Determine the (X, Y) coordinate at the center of the cell enclosing the given text.  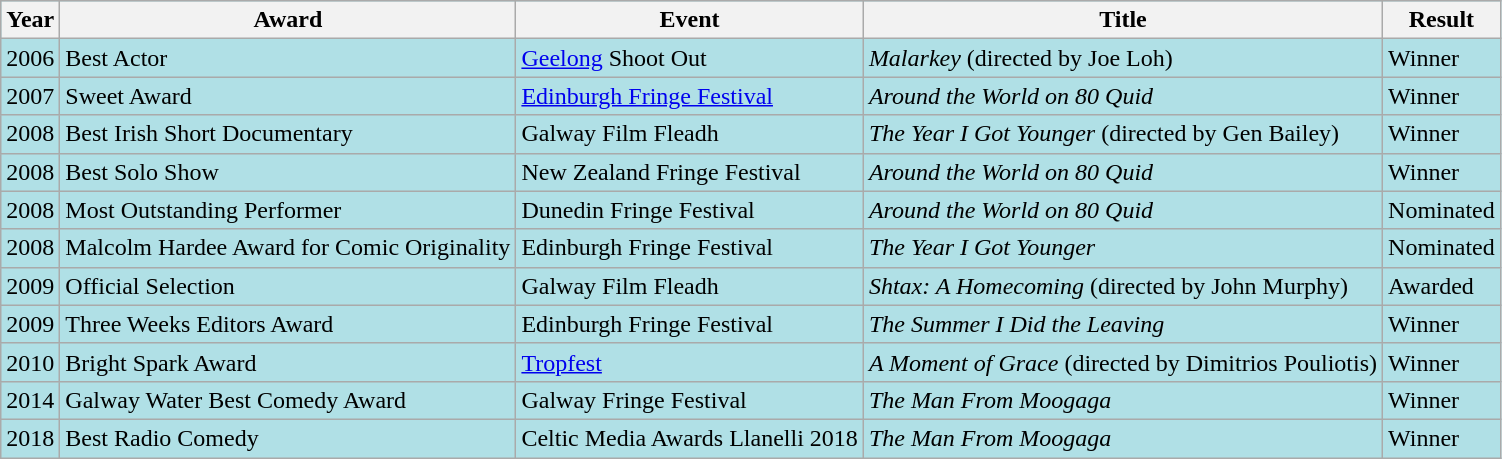
Three Weeks Editors Award (288, 324)
Tropfest (690, 362)
Malcolm Hardee Award for Comic Originality (288, 248)
Sweet Award (288, 96)
Dunedin Fringe Festival (690, 210)
New Zealand Fringe Festival (690, 172)
Title (1122, 20)
Result (1442, 20)
The Year I Got Younger (directed by Gen Bailey) (1122, 134)
2010 (30, 362)
Official Selection (288, 286)
2006 (30, 58)
Best Solo Show (288, 172)
Bright Spark Award (288, 362)
Best Radio Comedy (288, 438)
The Year I Got Younger (1122, 248)
2018 (30, 438)
Shtax: A Homecoming (directed by John Murphy) (1122, 286)
2007 (30, 96)
Year (30, 20)
The Summer I Did the Leaving (1122, 324)
Best Irish Short Documentary (288, 134)
Best Actor (288, 58)
Malarkey (directed by Joe Loh) (1122, 58)
Awarded (1442, 286)
Galway Water Best Comedy Award (288, 400)
Event (690, 20)
Most Outstanding Performer (288, 210)
2014 (30, 400)
Galway Fringe Festival (690, 400)
Geelong Shoot Out (690, 58)
Celtic Media Awards Llanelli 2018 (690, 438)
A Moment of Grace (directed by Dimitrios Pouliotis) (1122, 362)
Award (288, 20)
